Provide the [x, y] coordinate of the cell's center where the given text is located.  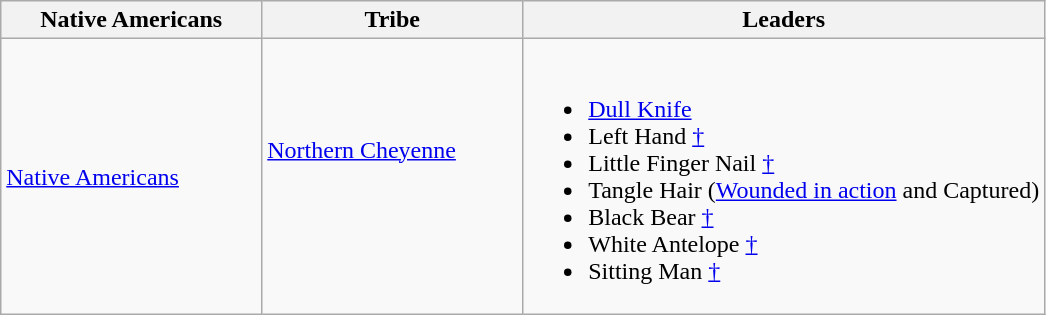
Northern Cheyenne [392, 176]
Dull KnifeLeft Hand †Little Finger Nail †Tangle Hair (Wounded in action and Captured)Black Bear †White Antelope †Sitting Man † [784, 176]
Tribe [392, 20]
Leaders [784, 20]
